Return the [X, Y] coordinate for the center point of the cell that contains the specified text.  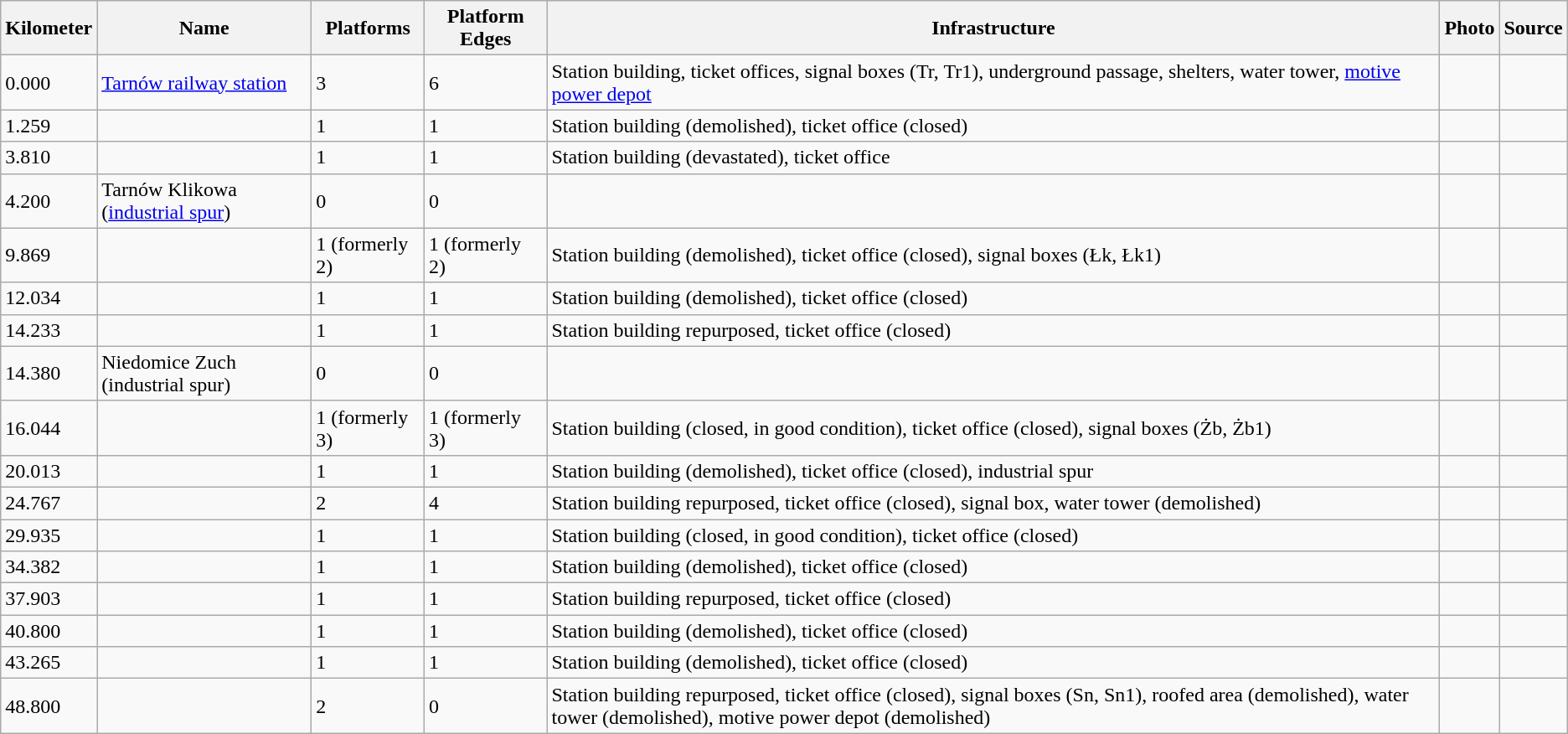
Platforms [369, 28]
0.000 [49, 82]
34.382 [49, 567]
43.265 [49, 663]
14.233 [49, 330]
24.767 [49, 503]
Station building (demolished), ticket office (closed), signal boxes (Łk, Łk1) [993, 255]
3.810 [49, 158]
Photo [1469, 28]
Name [204, 28]
14.380 [49, 374]
Niedomice Zuch (industrial spur) [204, 374]
Station building (devastated), ticket office [993, 158]
40.800 [49, 631]
Station building, ticket offices, signal boxes (Tr, Tr1), underground passage, shelters, water tower, motive power depot [993, 82]
37.903 [49, 599]
4.200 [49, 201]
29.935 [49, 535]
3 [369, 82]
Station building repurposed, ticket office (closed), signal box, water tower (demolished) [993, 503]
Infrastructure [993, 28]
Station building (closed, in good condition), ticket office (closed) [993, 535]
6 [485, 82]
16.044 [49, 427]
Tarnów railway station [204, 82]
4 [485, 503]
12.034 [49, 298]
9.869 [49, 255]
1.259 [49, 126]
Station building (closed, in good condition), ticket office (closed), signal boxes (Żb, Żb1) [993, 427]
Tarnów Klikowa (industrial spur) [204, 201]
Station building (demolished), ticket office (closed), industrial spur [993, 471]
Platform Edges [485, 28]
Kilometer [49, 28]
Source [1533, 28]
20.013 [49, 471]
48.800 [49, 706]
